Pinpoint the cell where the given text exists, returning its (x, y) midpoint coordinate. 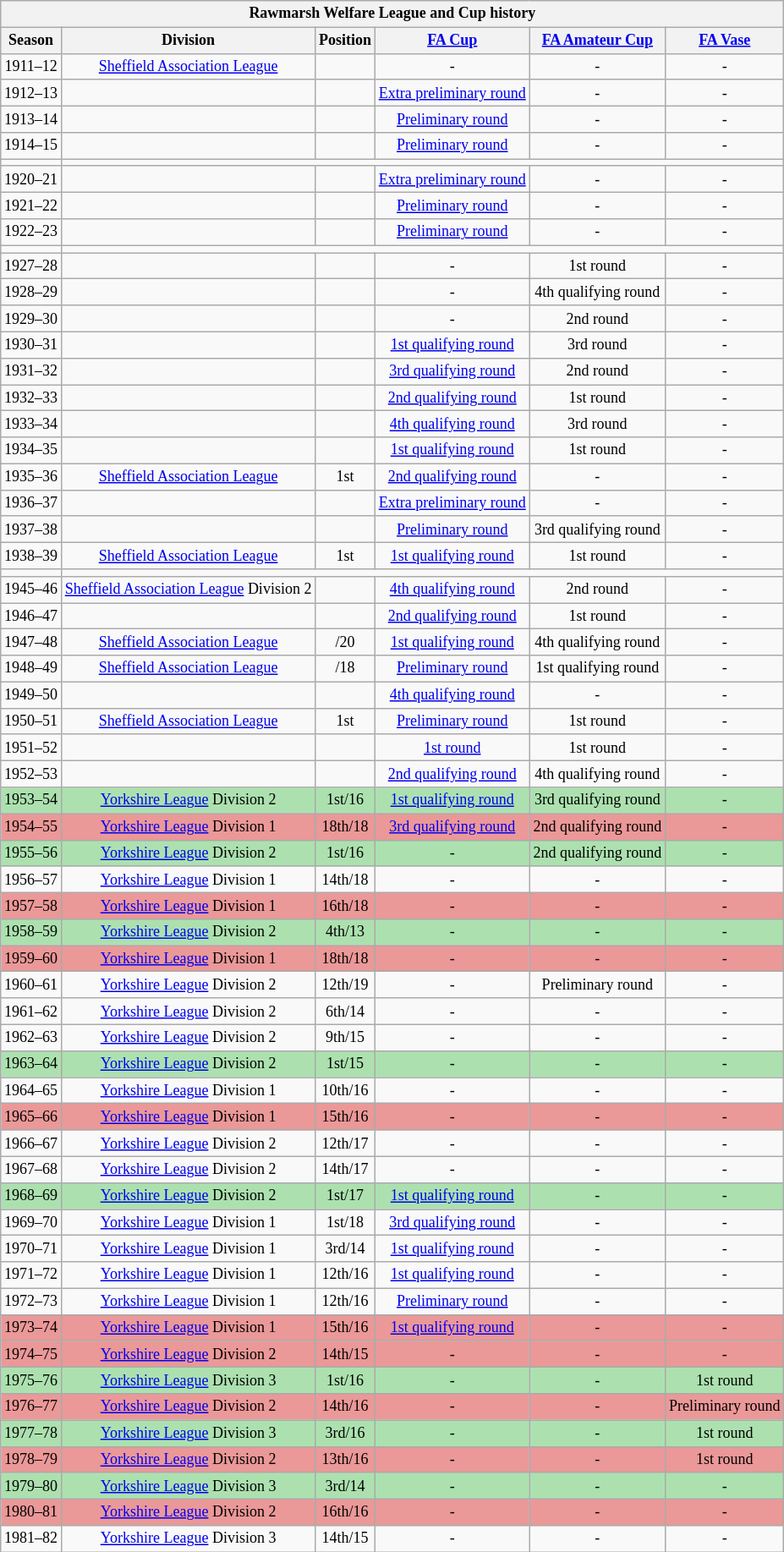
16th/16 (345, 1512)
1969–70 (31, 1223)
1968–69 (31, 1196)
1935–36 (31, 477)
1964–65 (31, 1091)
1977–78 (31, 1433)
1961–62 (31, 1012)
1953–54 (31, 800)
1952–53 (31, 775)
12th/17 (345, 1143)
1945–46 (31, 589)
1976–77 (31, 1407)
1973–74 (31, 1328)
1912–13 (31, 93)
3rd/16 (345, 1433)
1962–63 (31, 1037)
1980–81 (31, 1512)
1932–33 (31, 398)
FA Cup (452, 41)
1948–49 (31, 668)
1920–21 (31, 179)
1st/18 (345, 1223)
/20 (345, 643)
1971–72 (31, 1275)
9th/15 (345, 1037)
1978–79 (31, 1460)
1960–61 (31, 984)
1st/17 (345, 1196)
1934–35 (31, 450)
1931–32 (31, 370)
1911–12 (31, 66)
1957–58 (31, 905)
4th/13 (345, 932)
Rawmarsh Welfare League and Cup history (392, 14)
1967–68 (31, 1169)
6th/14 (345, 1012)
1956–57 (31, 880)
/18 (345, 668)
1937–38 (31, 529)
1913–14 (31, 118)
1963–64 (31, 1064)
1954–55 (31, 827)
1st/15 (345, 1064)
1955–56 (31, 853)
1959–60 (31, 959)
1972–73 (31, 1301)
FA Amateur Cup (597, 41)
1947–48 (31, 643)
12th/19 (345, 984)
Position (345, 41)
1979–80 (31, 1485)
13th/16 (345, 1460)
1928–29 (31, 293)
1938–39 (31, 557)
1970–71 (31, 1248)
1949–50 (31, 695)
1930–31 (31, 345)
14th/16 (345, 1407)
1974–75 (31, 1353)
14th/18 (345, 880)
1922–23 (31, 232)
1921–22 (31, 206)
1946–47 (31, 616)
16th/18 (345, 905)
1936–37 (31, 502)
1981–82 (31, 1539)
1933–34 (31, 425)
Season (31, 41)
1914–15 (31, 145)
Division (188, 41)
1951–52 (31, 748)
1975–76 (31, 1380)
1927–28 (31, 266)
FA Vase (725, 41)
1966–67 (31, 1143)
Sheffield Association League Division 2 (188, 589)
10th/16 (345, 1091)
1965–66 (31, 1116)
14th/17 (345, 1169)
1950–51 (31, 721)
1929–30 (31, 318)
1958–59 (31, 932)
